Extract the [X, Y] coordinate from the center of the cell holding the provided text.  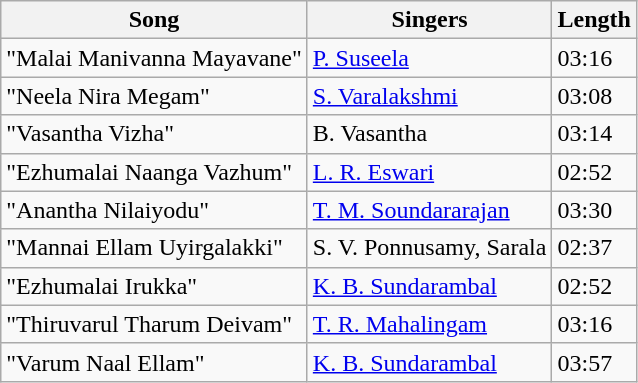
P. Suseela [430, 58]
03:08 [594, 96]
T. M. Soundararajan [430, 210]
"Ezhumalai Naanga Vazhum" [154, 172]
"Malai Manivanna Mayavane" [154, 58]
Length [594, 20]
S. Varalakshmi [430, 96]
"Varum Naal Ellam" [154, 362]
"Mannai Ellam Uyirgalakki" [154, 248]
"Vasantha Vizha" [154, 134]
"Thiruvarul Tharum Deivam" [154, 324]
T. R. Mahalingam [430, 324]
Song [154, 20]
B. Vasantha [430, 134]
"Anantha Nilaiyodu" [154, 210]
L. R. Eswari [430, 172]
03:14 [594, 134]
"Neela Nira Megam" [154, 96]
03:30 [594, 210]
S. V. Ponnusamy, Sarala [430, 248]
03:57 [594, 362]
02:37 [594, 248]
"Ezhumalai Irukka" [154, 286]
Singers [430, 20]
